Pinpoint the cell where the given text exists, returning its (X, Y) midpoint coordinate. 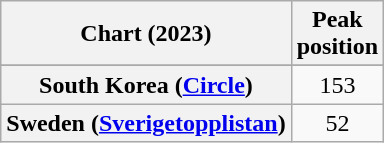
Chart (2023) (146, 34)
Sweden (Sverigetopplistan) (146, 123)
52 (337, 123)
Peakposition (337, 34)
South Korea (Circle) (146, 85)
153 (337, 85)
